Extract the [x, y] coordinate from the center of the cell holding the provided text.  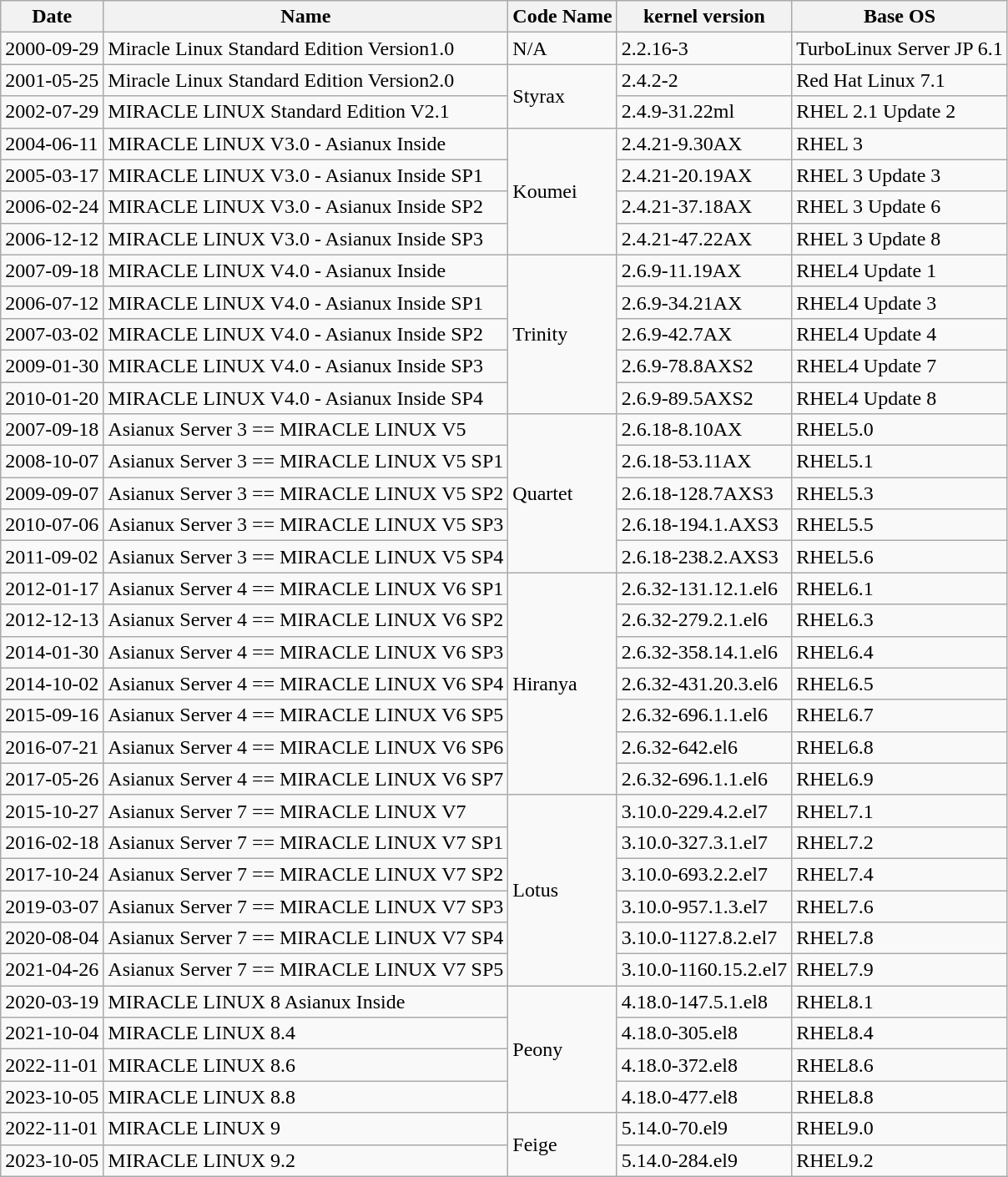
RHEL9.0 [900, 1129]
2.4.21-37.18AX [704, 207]
RHEL9.2 [900, 1160]
Asianux Server 7 == MIRACLE LINUX V7 SP3 [305, 906]
Styrax [562, 96]
3.10.0-327.3.1.el7 [704, 842]
Asianux Server 4 == MIRACLE LINUX V6 SP5 [305, 715]
RHEL7.1 [900, 811]
2009-09-07 [52, 493]
Base OS [900, 17]
RHEL4 Update 1 [900, 270]
MIRACLE LINUX V4.0 - Asianux Inside SP4 [305, 398]
MIRACLE LINUX V4.0 - Asianux Inside SP3 [305, 366]
MIRACLE LINUX V3.0 - Asianux Inside SP3 [305, 239]
2.6.9-42.7AX [704, 334]
2004-06-11 [52, 144]
5.14.0-70.el9 [704, 1129]
2014-01-30 [52, 652]
2019-03-07 [52, 906]
2001-05-25 [52, 80]
RHEL4 Update 3 [900, 302]
N/A [562, 48]
2.6.18-8.10AX [704, 430]
3.10.0-1160.15.2.el7 [704, 970]
RHEL8.8 [900, 1097]
2.4.9-31.22ml [704, 112]
4.18.0-477.el8 [704, 1097]
Asianux Server 7 == MIRACLE LINUX V7 [305, 811]
MIRACLE LINUX 9 [305, 1129]
MIRACLE LINUX 8.4 [305, 1033]
3.10.0-957.1.3.el7 [704, 906]
2021-10-04 [52, 1033]
Asianux Server 3 == MIRACLE LINUX V5 SP3 [305, 525]
RHEL7.6 [900, 906]
2015-09-16 [52, 715]
Asianux Server 3 == MIRACLE LINUX V5 [305, 430]
RHEL5.1 [900, 462]
Date [52, 17]
RHEL6.8 [900, 747]
2010-01-20 [52, 398]
TurboLinux Server JP 6.1 [900, 48]
2.6.9-11.19AX [704, 270]
Koumei [562, 191]
3.10.0-229.4.2.el7 [704, 811]
RHEL7.4 [900, 874]
2006-07-12 [52, 302]
RHEL5.5 [900, 525]
2.6.18-238.2.AXS3 [704, 557]
Lotus [562, 890]
RHEL7.2 [900, 842]
2005-03-17 [52, 175]
RHEL6.4 [900, 652]
Asianux Server 3 == MIRACLE LINUX V5 SP2 [305, 493]
2014-10-02 [52, 684]
Asianux Server 4 == MIRACLE LINUX V6 SP2 [305, 620]
2012-01-17 [52, 588]
RHEL 3 Update 8 [900, 239]
Miracle Linux Standard Edition Version2.0 [305, 80]
MIRACLE LINUX 8 Asianux Inside [305, 1002]
2016-07-21 [52, 747]
2000-09-29 [52, 48]
2.2.16-3 [704, 48]
4.18.0-372.el8 [704, 1065]
RHEL6.9 [900, 779]
4.18.0-147.5.1.el8 [704, 1002]
Asianux Server 3 == MIRACLE LINUX V5 SP4 [305, 557]
2002-07-29 [52, 112]
MIRACLE LINUX Standard Edition V2.1 [305, 112]
2.4.21-9.30AX [704, 144]
RHEL 3 Update 6 [900, 207]
2008-10-07 [52, 462]
MIRACLE LINUX 8.8 [305, 1097]
2017-10-24 [52, 874]
2006-12-12 [52, 239]
3.10.0-693.2.2.el7 [704, 874]
Peony [562, 1049]
2.6.32-431.20.3.el6 [704, 684]
RHEL 2.1 Update 2 [900, 112]
Asianux Server 3 == MIRACLE LINUX V5 SP1 [305, 462]
MIRACLE LINUX V3.0 - Asianux Inside [305, 144]
RHEL6.5 [900, 684]
Asianux Server 4 == MIRACLE LINUX V6 SP1 [305, 588]
2020-03-19 [52, 1002]
Miracle Linux Standard Edition Version1.0 [305, 48]
2.6.9-34.21AX [704, 302]
2.6.9-89.5AXS2 [704, 398]
2.6.18-194.1.AXS3 [704, 525]
2.6.18-128.7AXS3 [704, 493]
2.6.18-53.11AX [704, 462]
Hiranya [562, 684]
4.18.0-305.el8 [704, 1033]
RHEL4 Update 8 [900, 398]
Trinity [562, 334]
2.6.32-131.12.1.el6 [704, 588]
2007-03-02 [52, 334]
RHEL8.6 [900, 1065]
Name [305, 17]
RHEL5.0 [900, 430]
RHEL8.4 [900, 1033]
2011-09-02 [52, 557]
Asianux Server 4 == MIRACLE LINUX V6 SP6 [305, 747]
2006-02-24 [52, 207]
Asianux Server 7 == MIRACLE LINUX V7 SP2 [305, 874]
2010-07-06 [52, 525]
Asianux Server 7 == MIRACLE LINUX V7 SP1 [305, 842]
RHEL5.3 [900, 493]
RHEL7.8 [900, 938]
RHEL4 Update 7 [900, 366]
Code Name [562, 17]
2012-12-13 [52, 620]
2009-01-30 [52, 366]
2.4.21-20.19AX [704, 175]
RHEL6.3 [900, 620]
2.4.21-47.22AX [704, 239]
5.14.0-284.el9 [704, 1160]
RHEL6.7 [900, 715]
2016-02-18 [52, 842]
RHEL 3 [900, 144]
MIRACLE LINUX V4.0 - Asianux Inside SP2 [305, 334]
Asianux Server 4 == MIRACLE LINUX V6 SP4 [305, 684]
MIRACLE LINUX 9.2 [305, 1160]
RHEL6.1 [900, 588]
Feige [562, 1144]
MIRACLE LINUX 8.6 [305, 1065]
RHEL5.6 [900, 557]
Asianux Server 7 == MIRACLE LINUX V7 SP4 [305, 938]
2020-08-04 [52, 938]
MIRACLE LINUX V3.0 - Asianux Inside SP2 [305, 207]
2.6.32-279.2.1.el6 [704, 620]
3.10.0-1127.8.2.el7 [704, 938]
MIRACLE LINUX V3.0 - Asianux Inside SP1 [305, 175]
RHEL8.1 [900, 1002]
2.6.9-78.8AXS2 [704, 366]
2021-04-26 [52, 970]
RHEL7.9 [900, 970]
Red Hat Linux 7.1 [900, 80]
kernel version [704, 17]
Quartet [562, 493]
2.4.2-2 [704, 80]
MIRACLE LINUX V4.0 - Asianux Inside SP1 [305, 302]
2015-10-27 [52, 811]
2017-05-26 [52, 779]
Asianux Server 7 == MIRACLE LINUX V7 SP5 [305, 970]
RHEL 3 Update 3 [900, 175]
Asianux Server 4 == MIRACLE LINUX V6 SP3 [305, 652]
2.6.32-642.el6 [704, 747]
MIRACLE LINUX V4.0 - Asianux Inside [305, 270]
2.6.32-358.14.1.el6 [704, 652]
Asianux Server 4 == MIRACLE LINUX V6 SP7 [305, 779]
RHEL4 Update 4 [900, 334]
